Locate the cell with the specified text and output its [X, Y] center coordinate. 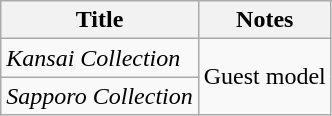
Notes [264, 20]
Guest model [264, 77]
Sapporo Collection [100, 96]
Title [100, 20]
Kansai Collection [100, 58]
